Find where the given text appears and provide that cell's center as [x, y] coordinate. 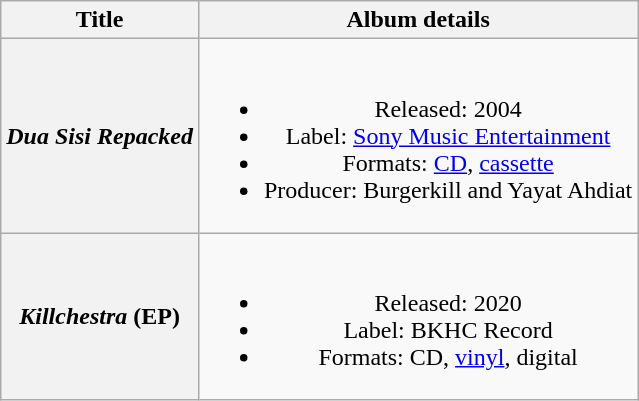
Dua Sisi Repacked [100, 136]
Released: 2004Label: Sony Music EntertainmentFormats: CD, cassetteProducer: Burgerkill and Yayat Ahdiat [418, 136]
Killchestra (EP) [100, 316]
Title [100, 20]
Released: 2020Label: BKHC RecordFormats: CD, vinyl, digital [418, 316]
Album details [418, 20]
